Determine the (x, y) coordinate at the center of the cell enclosing the given text.  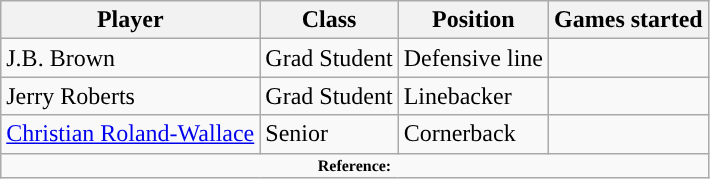
Christian Roland-Wallace (130, 134)
Defensive line (473, 58)
Player (130, 20)
Jerry Roberts (130, 96)
J.B. Brown (130, 58)
Senior (329, 134)
Class (329, 20)
Games started (629, 20)
Cornerback (473, 134)
Linebacker (473, 96)
Reference: (354, 165)
Position (473, 20)
